Extract the (x, y) coordinate from the center of the cell holding the provided text.  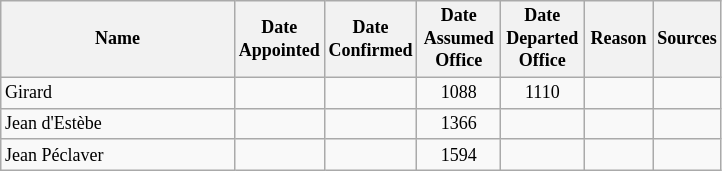
Date Departed Office (542, 39)
1088 (459, 92)
1594 (459, 154)
Date Assumed Office (459, 39)
Date Appointed (279, 39)
Jean Péclaver (118, 154)
Jean d'Estèbe (118, 124)
1366 (459, 124)
Girard (118, 92)
Reason (618, 39)
Name (118, 39)
1110 (542, 92)
Sources (687, 39)
Date Confirmed (370, 39)
